Locate the cell with the specified text and output its [X, Y] center coordinate. 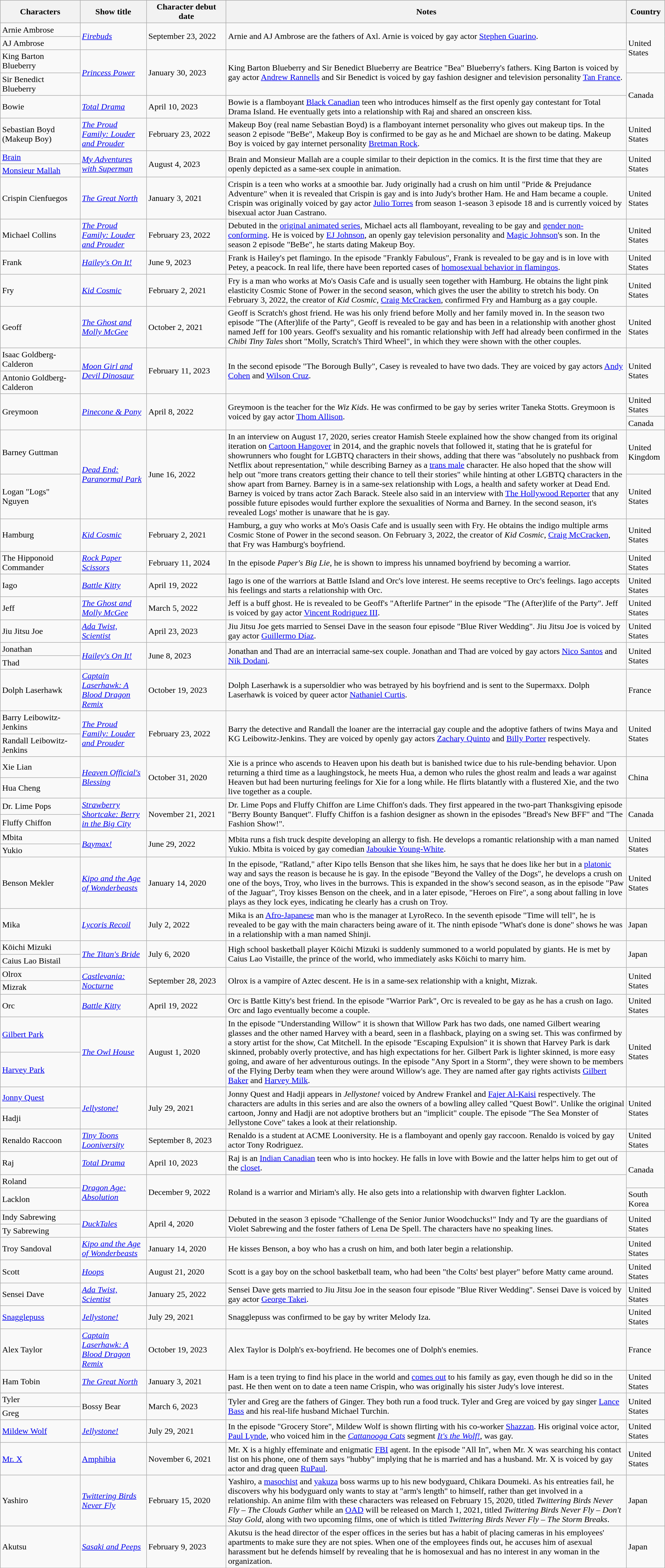
June 29, 2022 [187, 844]
August 21, 2020 [187, 1271]
Geoff [40, 327]
Sensei Dave [40, 1295]
Orc [40, 1006]
September 8, 2023 [187, 1140]
March 6, 2023 [187, 1406]
Iago [40, 586]
United Kingdom [645, 452]
Hadji [40, 1118]
Mildew Wolf [40, 1431]
Alex Taylor is Dolph's ex-boyfriend. He becomes one of Dolph's enemies. [426, 1349]
Benson Mekler [40, 883]
Castlevania: Nocturne [113, 981]
April 8, 2022 [187, 412]
October 2, 2021 [187, 327]
Dragon Age: Absolution [113, 1193]
Firebuds [113, 36]
February 11, 2023 [187, 371]
The Hipponoid Commander [40, 562]
Scott [40, 1271]
He kisses Benson, a boy who has a crush on him, and both later begin a relationship. [426, 1249]
Caius Lao Bistail [40, 961]
Ty Sabrewing [40, 1231]
Jiu Jitsu Joe [40, 631]
Snagglepuss was confirmed to be gay by writer Melody Iza. [426, 1317]
Jonathan [40, 649]
Country [645, 12]
Mr. X [40, 1459]
Snagglepuss [40, 1317]
June 8, 2023 [187, 656]
Mika [40, 925]
February 15, 2020 [187, 1500]
Greymoon is the teacher for the Wiz Kids. He was confirmed to be gay by series writer Taneka Stotts. Greymoon is voiced by gay actor Thom Allison. [426, 412]
Tyler [40, 1400]
Heaven Official's Blessing [113, 778]
Baymax! [113, 844]
Bossy Bear [113, 1406]
Mbita [40, 837]
Mizrak [40, 987]
Hoops [113, 1271]
Rock Paper Scissors [113, 562]
Crispin Cienfuegos [40, 198]
Sir Benedict Blueberry [40, 84]
The Titan's Bride [113, 954]
Lacklon [40, 1199]
Logan "Logs" Nguyen [40, 496]
Troy Sandoval [40, 1249]
Olrox is a vampire of Aztec descent. He is in a same-sex relationship with a knight, Mizrak. [426, 981]
King Barton Blueberry [40, 61]
Greg [40, 1413]
Characters [40, 12]
Twittering Birds Never Fly [113, 1500]
My Adventures with Superman [113, 164]
November 21, 2021 [187, 815]
Hua Cheng [40, 788]
AJ Ambrose [40, 43]
Bowie [40, 107]
Princess Power [113, 73]
Jeff [40, 608]
Raj [40, 1163]
February 9, 2023 [187, 1547]
Sasaki and Peeps [113, 1547]
April 23, 2023 [187, 631]
January 30, 2023 [187, 73]
China [645, 778]
June 16, 2022 [187, 474]
Olrox [40, 974]
Barney Guttman [40, 452]
Sebastian Boyd (Makeup Boy) [40, 134]
Dead End: Paranormal Park [113, 474]
South Korea [645, 1199]
Arnie Ambrose [40, 30]
In the episode Paper's Big Lie, he is shown to impress his unnamed boyfriend by becoming a warrior. [426, 562]
Renaldo is a student at ACME Looniversity. He is a flamboyant and openly gay raccoon. Renaldo is voiced by gay actor Tony Rodriguez. [426, 1140]
Alex Taylor [40, 1349]
July 6, 2020 [187, 954]
Dolph Laserhawk [40, 690]
Brain [40, 157]
March 5, 2022 [187, 608]
Greymoon [40, 412]
Harvey Park [40, 1069]
Akutsu [40, 1547]
Jonathan and Thad are an interracial same-sex couple. Jonathan and Thad are voiced by gay actors Nico Santos and Nik Dodani. [426, 656]
December 9, 2022 [187, 1193]
Character debut date [187, 12]
Kōichi Mizuki [40, 947]
Roland is a warrior and Miriam's ally. He also gets into a relationship with dwarven fighter Lacklon. [426, 1193]
January 25, 2022 [187, 1295]
Roland [40, 1181]
Strawberry Shortcake: Berry in the Big City [113, 815]
The Owl House [113, 1052]
August 4, 2023 [187, 164]
Renaldo Raccoon [40, 1140]
Barry Leibowitz-Jenkins [40, 722]
Gilbert Park [40, 1034]
Jiu Jitsu Joe gets married to Sensei Dave in the season four episode "Blue River Wedding". Jiu Jitsu Joe is voiced by gay actor Guillermo Díaz. [426, 631]
Michael Collins [40, 235]
Amphibia [113, 1459]
June 9, 2023 [187, 262]
Tiny Toons Looniversity [113, 1140]
November 6, 2021 [187, 1459]
September 28, 2023 [187, 981]
Raj is an Indian Canadian teen who is into hockey. He falls in love with Bowie and the latter helps him to get out of the closet. [426, 1163]
Isaac Goldberg-Calderon [40, 360]
Fry [40, 290]
Yashiro [40, 1500]
Moon Girl and Devil Dinosaur [113, 371]
In the second episode "The Borough Bully", Casey is revealed to have two dads. They are voiced by gay actors Andy Cohen and Wilson Cruz. [426, 371]
Randall Leibowitz-Jenkins [40, 745]
Antonio Goldberg-Calderon [40, 382]
April 4, 2020 [187, 1224]
Frank [40, 262]
Thad [40, 662]
Lycoris Recoil [113, 925]
Sensei Dave gets married to Jiu Jitsu Joe in the season four episode "Blue River Wedding". Sensei Dave is voiced by gay actor George Takei. [426, 1295]
Notes [426, 12]
Monsieur Mallah [40, 170]
Arnie and AJ Ambrose are the fathers of Axl. Arnie is voiced by gay actor Stephen Guarino. [426, 36]
Scott is a gay boy on the school basketball team, who had been "the Colts' best player" before Matty came around. [426, 1271]
Pinecone & Pony [113, 412]
DuckTales [113, 1224]
Hamburg [40, 535]
February 11, 2024 [187, 562]
Indy Sabrewing [40, 1217]
Yukio [40, 851]
July 2, 2022 [187, 925]
August 1, 2020 [187, 1052]
Show title [113, 12]
Fluffy Chiffon [40, 823]
Ham Tobin [40, 1381]
October 31, 2020 [187, 778]
Dr. Lime Pops [40, 806]
Jonny Quest [40, 1097]
September 23, 2022 [187, 36]
Xie Lian [40, 767]
